Capture the cell that displays the provided text and extract its (X, Y) central coordinate. 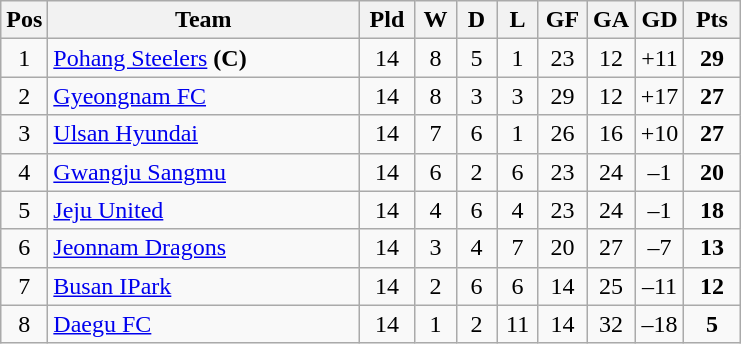
Daegu FC (204, 324)
Pohang Steelers (C) (204, 58)
+11 (660, 58)
Pld (387, 20)
Jeonnam Dragons (204, 248)
–7 (660, 248)
16 (612, 134)
GD (660, 20)
Ulsan Hyundai (204, 134)
+10 (660, 134)
GA (612, 20)
11 (518, 324)
13 (712, 248)
–18 (660, 324)
18 (712, 210)
Jeju United (204, 210)
26 (562, 134)
L (518, 20)
32 (612, 324)
–11 (660, 286)
Pts (712, 20)
+17 (660, 96)
Gyeongnam FC (204, 96)
W (436, 20)
GF (562, 20)
D (476, 20)
Gwangju Sangmu (204, 172)
25 (612, 286)
Team (204, 20)
Busan IPark (204, 286)
Pos (24, 20)
